Return the (x, y) coordinate for the center point of the cell that contains the specified text.  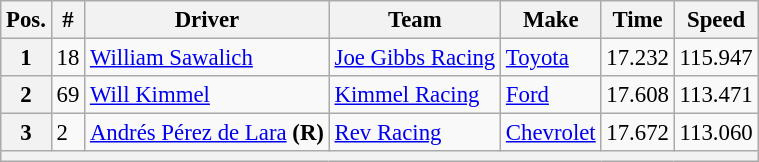
113.060 (716, 133)
Joe Gibbs Racing (414, 58)
Will Kimmel (208, 95)
# (68, 20)
Kimmel Racing (414, 95)
115.947 (716, 58)
Make (551, 20)
Pos. (26, 20)
17.608 (638, 95)
Toyota (551, 58)
17.232 (638, 58)
113.471 (716, 95)
3 (26, 133)
18 (68, 58)
Driver (208, 20)
Andrés Pérez de Lara (R) (208, 133)
Chevrolet (551, 133)
Rev Racing (414, 133)
69 (68, 95)
Team (414, 20)
Time (638, 20)
Speed (716, 20)
Ford (551, 95)
17.672 (638, 133)
William Sawalich (208, 58)
1 (26, 58)
